Return the (X, Y) coordinate for the center point of the cell that contains the specified text.  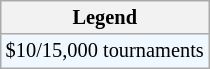
Legend (105, 17)
$10/15,000 tournaments (105, 51)
